Determine the [X, Y] coordinate at the center of the cell enclosing the given text.  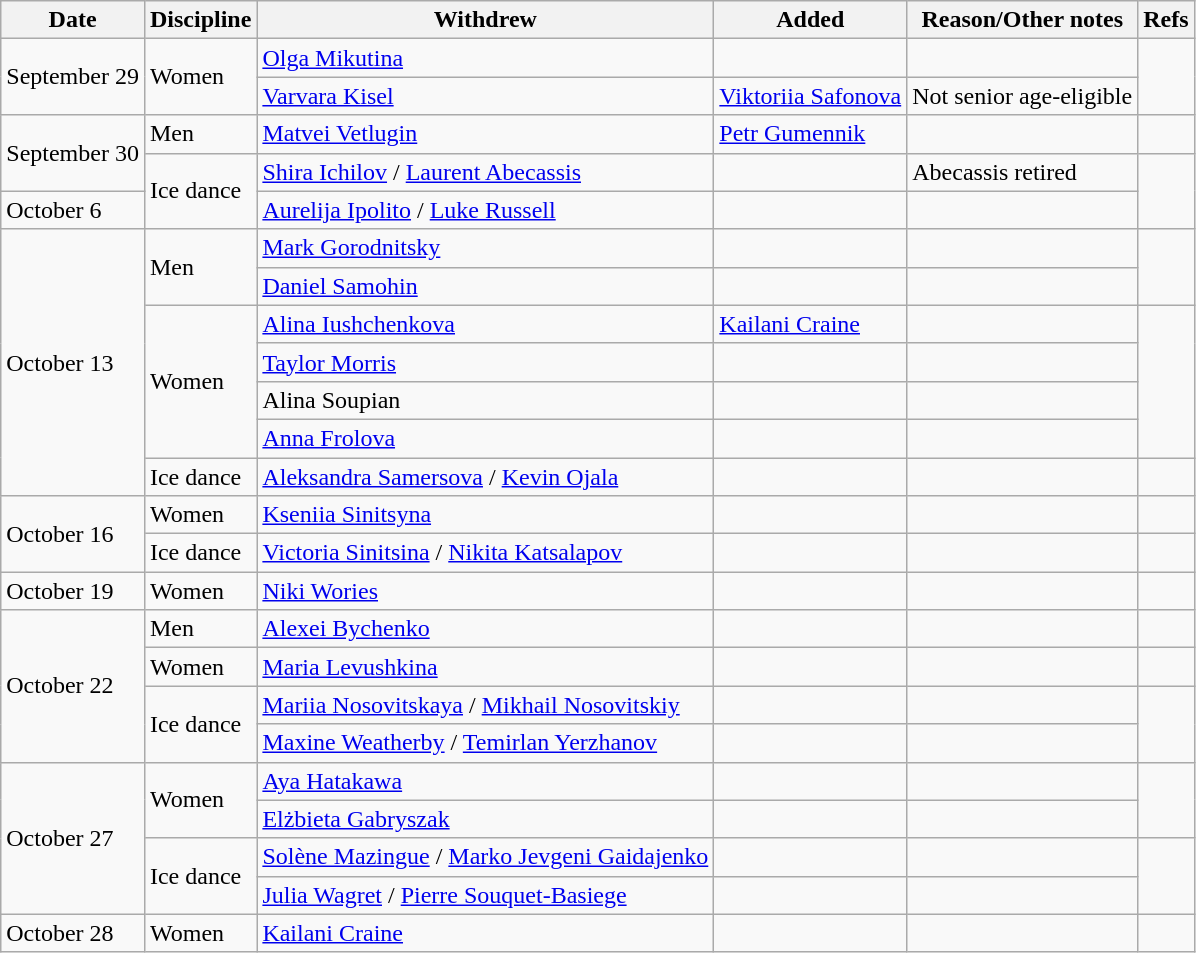
October 6 [73, 210]
Alina Soupian [486, 400]
September 29 [73, 77]
Anna Frolova [486, 438]
Niki Wories [486, 591]
Daniel Samohin [486, 286]
Maria Levushkina [486, 667]
Mark Gorodnitsky [486, 248]
Mariia Nosovitskaya / Mikhail Nosovitskiy [486, 705]
Maxine Weatherby / Temirlan Yerzhanov [486, 743]
Petr Gumennik [810, 134]
Aya Hatakawa [486, 781]
Abecassis retired [1022, 172]
September 30 [73, 153]
Viktoriia Safonova [810, 96]
Refs [1166, 20]
Matvei Vetlugin [486, 134]
Withdrew [486, 20]
Aurelija Ipolito / Luke Russell [486, 210]
Date [73, 20]
Solène Mazingue / Marko Jevgeni Gaidajenko [486, 857]
October 16 [73, 534]
Reason/Other notes [1022, 20]
Olga Mikutina [486, 58]
Varvara Kisel [486, 96]
Aleksandra Samersova / Kevin Ojala [486, 477]
Not senior age-eligible [1022, 96]
Victoria Sinitsina / Nikita Katsalapov [486, 553]
October 22 [73, 686]
Elżbieta Gabryszak [486, 819]
Alexei Bychenko [486, 629]
Taylor Morris [486, 362]
Added [810, 20]
Discipline [200, 20]
Julia Wagret / Pierre Souquet-Basiege [486, 895]
October 19 [73, 591]
October 13 [73, 362]
Shira Ichilov / Laurent Abecassis [486, 172]
October 28 [73, 933]
Alina Iushchenkova [486, 324]
Kseniia Sinitsyna [486, 515]
October 27 [73, 838]
